Extract the [x, y] coordinate from the center of the cell holding the provided text.  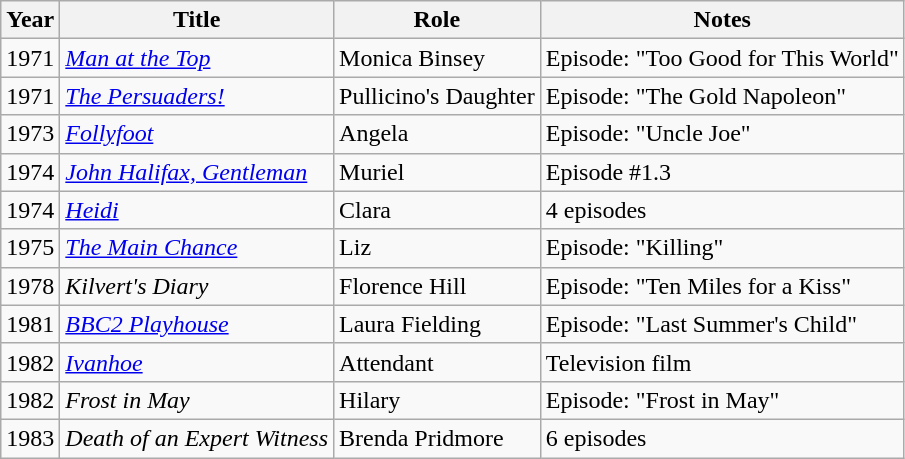
Kilvert's Diary [197, 286]
John Halifax, Gentleman [197, 172]
Muriel [438, 172]
Follyfoot [197, 134]
BBC2 Playhouse [197, 324]
Pullicino's Daughter [438, 96]
1978 [30, 286]
Episode #1.3 [722, 172]
Episode: "Last Summer's Child" [722, 324]
Episode: "Killing" [722, 248]
Liz [438, 248]
Death of an Expert Witness [197, 438]
Brenda Pridmore [438, 438]
6 episodes [722, 438]
Florence Hill [438, 286]
Episode: "Frost in May" [722, 400]
Year [30, 20]
Attendant [438, 362]
Heidi [197, 210]
Frost in May [197, 400]
Ivanhoe [197, 362]
Episode: "Uncle Joe" [722, 134]
4 episodes [722, 210]
Television film [722, 362]
Hilary [438, 400]
Clara [438, 210]
Episode: "Ten Miles for a Kiss" [722, 286]
Episode: "The Gold Napoleon" [722, 96]
Role [438, 20]
Notes [722, 20]
1975 [30, 248]
1973 [30, 134]
Laura Fielding [438, 324]
The Persuaders! [197, 96]
Man at the Top [197, 58]
1983 [30, 438]
1981 [30, 324]
Title [197, 20]
Episode: "Too Good for This World" [722, 58]
Monica Binsey [438, 58]
The Main Chance [197, 248]
Angela [438, 134]
